Detect which cell encompasses the target text, then output its (X, Y) center coordinate. 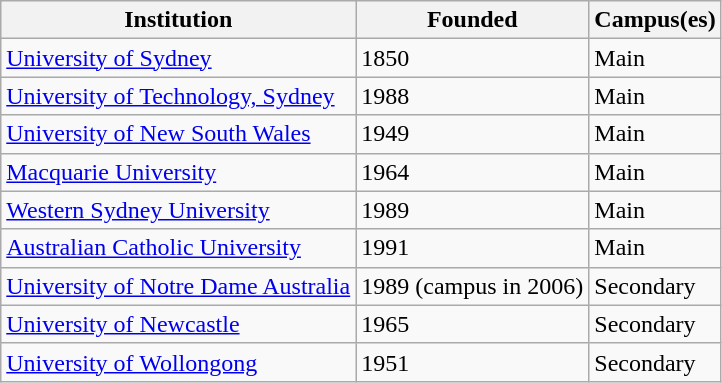
1951 (472, 362)
University of Technology, Sydney (178, 96)
Institution (178, 20)
1989 (campus in 2006) (472, 286)
1991 (472, 248)
Macquarie University (178, 172)
1965 (472, 324)
1949 (472, 134)
University of Wollongong (178, 362)
University of New South Wales (178, 134)
Australian Catholic University (178, 248)
University of Sydney (178, 58)
University of Newcastle (178, 324)
1964 (472, 172)
1988 (472, 96)
University of Notre Dame Australia (178, 286)
Western Sydney University (178, 210)
Campus(es) (655, 20)
1850 (472, 58)
Founded (472, 20)
1989 (472, 210)
